Identify which cell holds the provided text, then report its [X, Y] central coordinate. 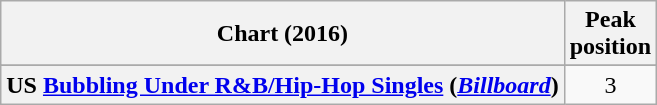
US Bubbling Under R&B/Hip-Hop Singles (Billboard) [282, 85]
3 [610, 85]
Peakposition [610, 34]
Chart (2016) [282, 34]
